From the cell containing the given text, extract its center point as (x, y) coordinate. 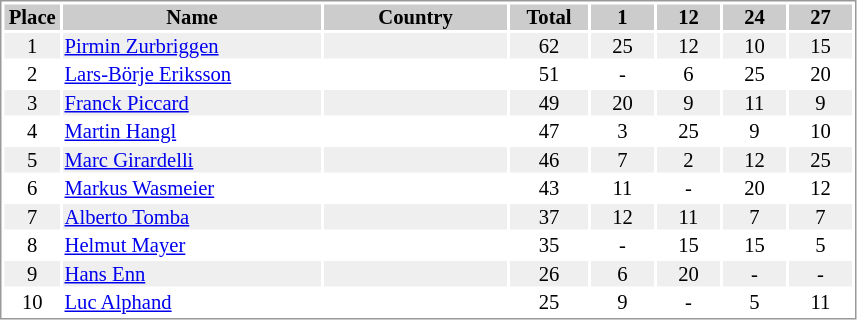
62 (549, 46)
26 (549, 274)
Place (32, 17)
Helmut Mayer (192, 245)
35 (549, 245)
Pirmin Zurbriggen (192, 46)
Name (192, 17)
46 (549, 160)
43 (549, 189)
51 (549, 75)
24 (754, 17)
Franck Piccard (192, 103)
27 (820, 17)
Martin Hangl (192, 131)
Luc Alphand (192, 303)
Total (549, 17)
Alberto Tomba (192, 217)
49 (549, 103)
8 (32, 245)
Country (416, 17)
4 (32, 131)
37 (549, 217)
47 (549, 131)
Lars-Börje Eriksson (192, 75)
Markus Wasmeier (192, 189)
Hans Enn (192, 274)
Marc Girardelli (192, 160)
